Pinpoint the cell where the given text exists, returning its (x, y) midpoint coordinate. 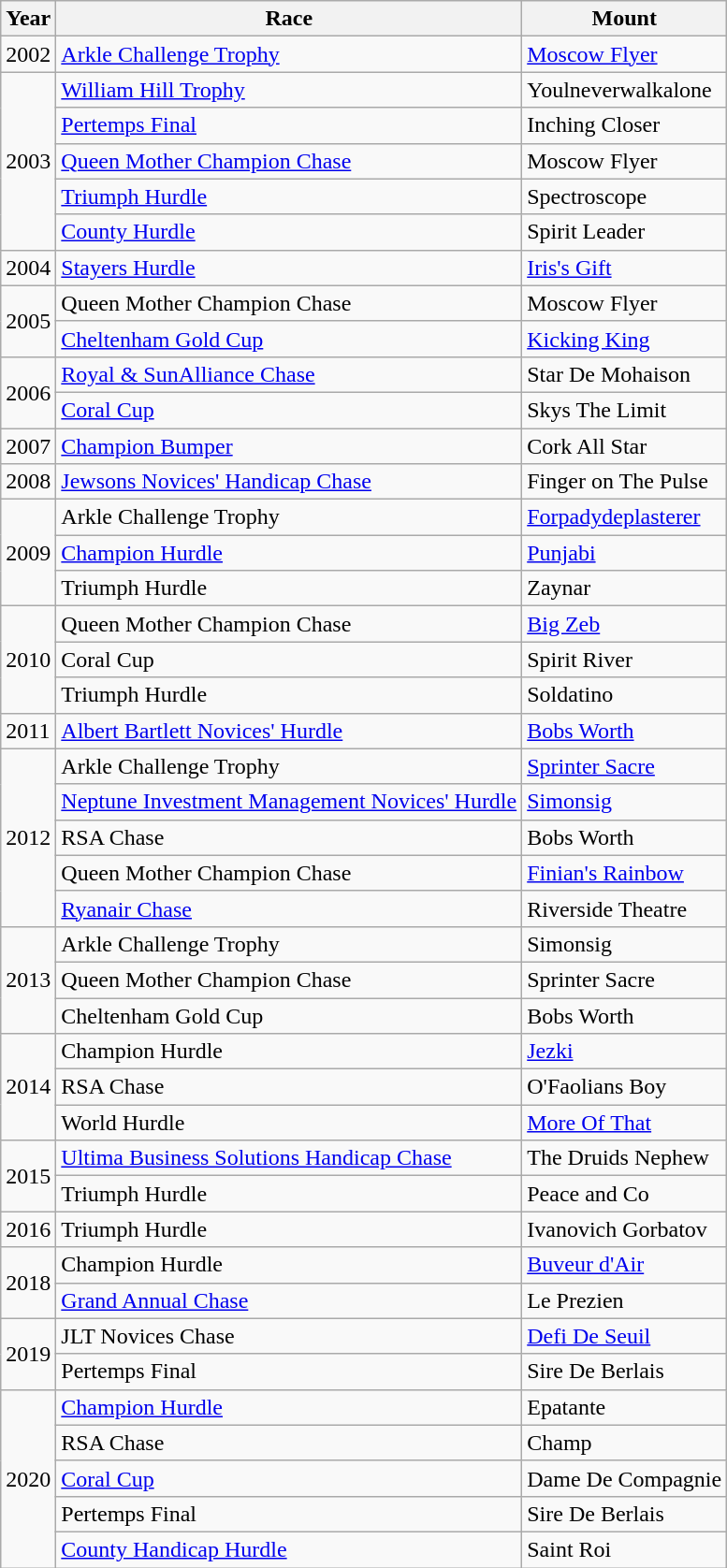
Ryanair Chase (289, 908)
2019 (28, 1354)
Forpadydeplasterer (625, 517)
Dame De Compagnie (625, 1478)
Spectroscope (625, 196)
Jewsons Novices' Handicap Chase (289, 482)
2007 (28, 446)
Royal & SunAlliance Chase (289, 374)
2016 (28, 1229)
Ivanovich Gorbatov (625, 1229)
Finian's Rainbow (625, 873)
2008 (28, 482)
Riverside Theatre (625, 908)
Big Zeb (625, 624)
JLT Novices Chase (289, 1336)
2013 (28, 980)
Star De Mohaison (625, 374)
2020 (28, 1478)
Mount (625, 19)
Stayers Hurdle (289, 268)
County Handicap Hurdle (289, 1549)
Punjabi (625, 553)
World Hurdle (289, 1123)
2011 (28, 731)
2006 (28, 392)
Cork All Star (625, 446)
Le Prezien (625, 1300)
Jezki (625, 1052)
Grand Annual Chase (289, 1300)
Neptune Investment Management Novices' Hurdle (289, 802)
Ultima Business Solutions Handicap Chase (289, 1158)
Epatante (625, 1407)
Youlneverwalkalone (625, 90)
Iris's Gift (625, 268)
2002 (28, 54)
Spirit Leader (625, 232)
Peace and Co (625, 1194)
2003 (28, 161)
2014 (28, 1087)
William Hill Trophy (289, 90)
Skys The Limit (625, 410)
Buveur d'Air (625, 1265)
2010 (28, 660)
Year (28, 19)
2004 (28, 268)
County Hurdle (289, 232)
O'Faolians Boy (625, 1087)
Albert Bartlett Novices' Hurdle (289, 731)
Finger on The Pulse (625, 482)
2012 (28, 837)
2005 (28, 321)
Race (289, 19)
Spirit River (625, 660)
Champion Bumper (289, 446)
Kicking King (625, 339)
Inching Closer (625, 125)
2015 (28, 1176)
Defi De Seuil (625, 1336)
Saint Roi (625, 1549)
Champ (625, 1443)
Soldatino (625, 695)
More Of That (625, 1123)
The Druids Nephew (625, 1158)
2018 (28, 1283)
2009 (28, 553)
Zaynar (625, 588)
